Determine the [x, y] coordinate at the center of the cell enclosing the given text.  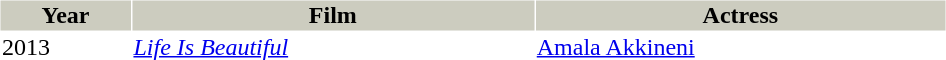
Film [333, 15]
Year [65, 15]
Actress [740, 15]
